Scan for the cell matching the given text and deliver its (x, y) coordinate at center. 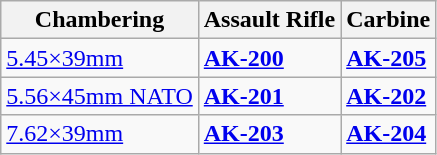
Chambering (100, 20)
AK-204 (388, 134)
AK-202 (388, 96)
AK-200 (269, 58)
AK-205 (388, 58)
5.56×45mm NATO (100, 96)
Carbine (388, 20)
7.62×39mm (100, 134)
Assault Rifle (269, 20)
5.45×39mm (100, 58)
AK-203 (269, 134)
AK-201 (269, 96)
